Return (x, y) of the center of cell containing provided text 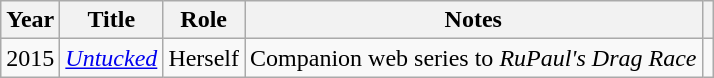
Title (112, 20)
Herself (204, 58)
Companion web series to RuPaul's Drag Race (474, 58)
Untucked (112, 58)
Year (30, 20)
Notes (474, 20)
2015 (30, 58)
Role (204, 20)
